For the text-containing cell, return its midpoint in [x, y] coordinate format. 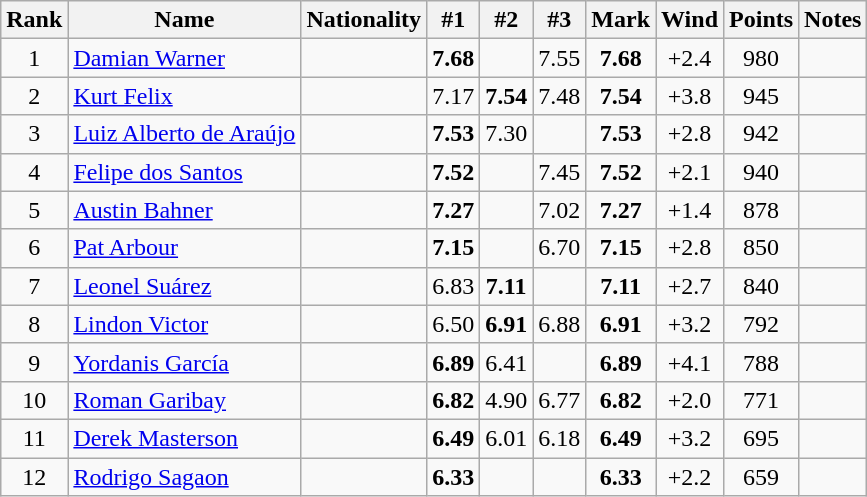
8 [34, 324]
Mark [621, 20]
9 [34, 362]
7.02 [560, 210]
Notes [833, 20]
Felipe dos Santos [184, 172]
#3 [560, 20]
1 [34, 58]
+1.4 [690, 210]
6.70 [560, 248]
695 [762, 438]
12 [34, 477]
945 [762, 96]
6.01 [506, 438]
6.50 [454, 324]
Leonel Suárez [184, 286]
Damian Warner [184, 58]
7.48 [560, 96]
Roman Garibay [184, 400]
5 [34, 210]
6.41 [506, 362]
Rank [34, 20]
+2.0 [690, 400]
Pat Arbour [184, 248]
850 [762, 248]
840 [762, 286]
+4.1 [690, 362]
Luiz Alberto de Araújo [184, 134]
7.55 [560, 58]
10 [34, 400]
4.90 [506, 400]
788 [762, 362]
+3.8 [690, 96]
7.45 [560, 172]
659 [762, 477]
6.83 [454, 286]
Lindon Victor [184, 324]
2 [34, 96]
Points [762, 20]
980 [762, 58]
Nationality [364, 20]
Yordanis García [184, 362]
Rodrigo Sagaon [184, 477]
771 [762, 400]
11 [34, 438]
792 [762, 324]
7.30 [506, 134]
Derek Masterson [184, 438]
+2.2 [690, 477]
6.77 [560, 400]
6 [34, 248]
6.88 [560, 324]
6.18 [560, 438]
7.17 [454, 96]
+2.1 [690, 172]
Name [184, 20]
940 [762, 172]
878 [762, 210]
Austin Bahner [184, 210]
#1 [454, 20]
Kurt Felix [184, 96]
+2.7 [690, 286]
4 [34, 172]
Wind [690, 20]
942 [762, 134]
7 [34, 286]
#2 [506, 20]
+2.4 [690, 58]
3 [34, 134]
